Extract the (X, Y) coordinate from the center of the cell holding the provided text.  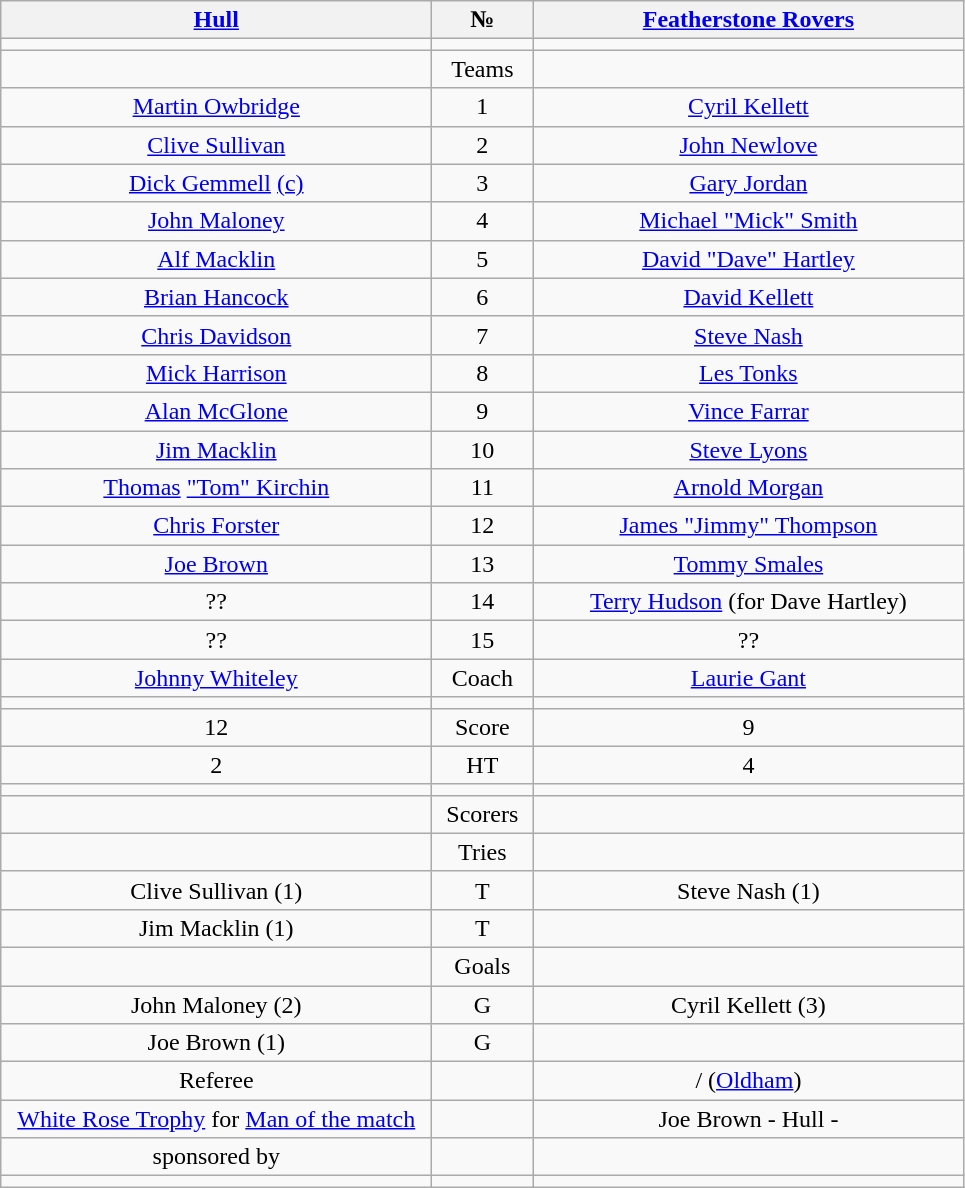
Featherstone Rovers (748, 20)
sponsored by (216, 1157)
Hull (216, 20)
Brian Hancock (216, 297)
HT (482, 765)
Thomas "Tom" Kirchin (216, 488)
3 (482, 183)
Steve Nash (1) (748, 890)
Tries (482, 852)
Steve Nash (748, 335)
13 (482, 564)
№ (482, 20)
Referee (216, 1081)
1 (482, 107)
Tommy Smales (748, 564)
Coach (482, 678)
Arnold Morgan (748, 488)
Alf Macklin (216, 259)
Terry Hudson (for Dave Hartley) (748, 602)
Clive Sullivan (1) (216, 890)
Score (482, 727)
5 (482, 259)
Jim Macklin (1) (216, 928)
John Maloney (216, 221)
Cyril Kellett (748, 107)
Gary Jordan (748, 183)
Goals (482, 966)
Laurie Gant (748, 678)
Alan McGlone (216, 411)
Cyril Kellett (3) (748, 1005)
15 (482, 640)
Teams (482, 69)
6 (482, 297)
Steve Lyons (748, 449)
Martin Owbridge (216, 107)
Johnny Whiteley (216, 678)
James "Jimmy" Thompson (748, 526)
7 (482, 335)
Vince Farrar (748, 411)
Michael "Mick" Smith (748, 221)
Jim Macklin (216, 449)
White Rose Trophy for Man of the match (216, 1119)
Dick Gemmell (c) (216, 183)
8 (482, 373)
Joe Brown (1) (216, 1043)
10 (482, 449)
Mick Harrison (216, 373)
/ (Oldham) (748, 1081)
Joe Brown (216, 564)
David "Dave" Hartley (748, 259)
John Maloney (2) (216, 1005)
John Newlove (748, 145)
14 (482, 602)
Scorers (482, 814)
Clive Sullivan (216, 145)
11 (482, 488)
Chris Forster (216, 526)
Les Tonks (748, 373)
Joe Brown - Hull - (748, 1119)
David Kellett (748, 297)
Chris Davidson (216, 335)
